Find where the given text appears and provide that cell's center as (x, y) coordinate. 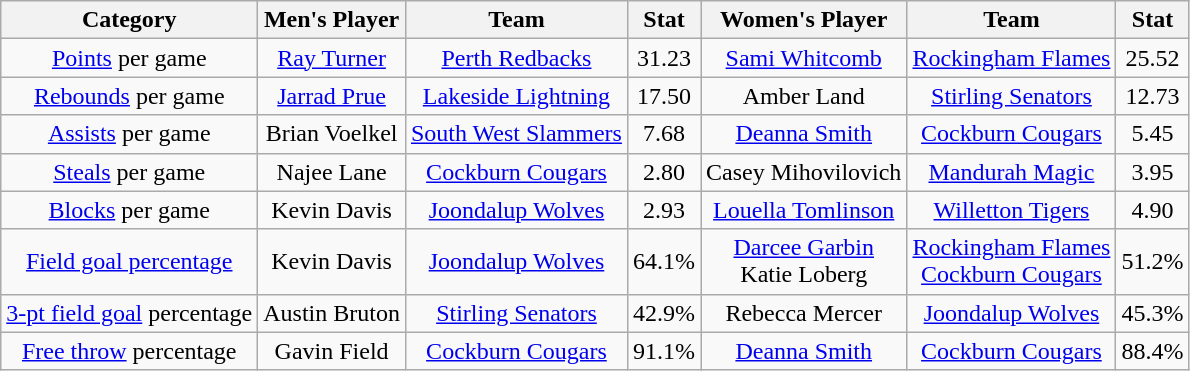
Women's Player (804, 20)
Najee Lane (332, 172)
Mandurah Magic (1012, 172)
Casey Mihovilovich (804, 172)
Free throw percentage (130, 351)
Amber Land (804, 96)
Brian Voelkel (332, 134)
Sami Whitcomb (804, 58)
Assists per game (130, 134)
64.1% (664, 262)
3-pt field goal percentage (130, 313)
Willetton Tigers (1012, 210)
12.73 (1152, 96)
Category (130, 20)
Rockingham FlamesCockburn Cougars (1012, 262)
3.95 (1152, 172)
17.50 (664, 96)
42.9% (664, 313)
88.4% (1152, 351)
Perth Redbacks (516, 58)
91.1% (664, 351)
51.2% (1152, 262)
Field goal percentage (130, 262)
Rebecca Mercer (804, 313)
Blocks per game (130, 210)
Ray Turner (332, 58)
31.23 (664, 58)
Louella Tomlinson (804, 210)
2.93 (664, 210)
Men's Player (332, 20)
4.90 (1152, 210)
Rebounds per game (130, 96)
Lakeside Lightning (516, 96)
Gavin Field (332, 351)
South West Slammers (516, 134)
Points per game (130, 58)
25.52 (1152, 58)
5.45 (1152, 134)
Darcee GarbinKatie Loberg (804, 262)
2.80 (664, 172)
7.68 (664, 134)
Jarrad Prue (332, 96)
Austin Bruton (332, 313)
Rockingham Flames (1012, 58)
Steals per game (130, 172)
45.3% (1152, 313)
